Scan for the cell matching the given text and deliver its (X, Y) coordinate at center. 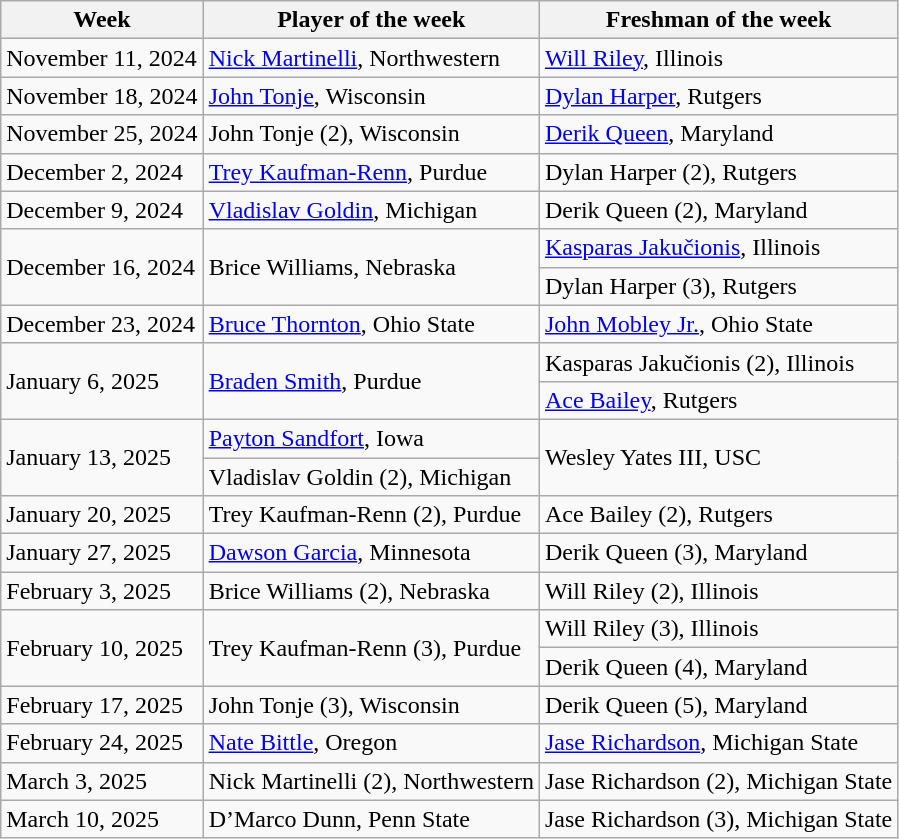
March 10, 2025 (102, 819)
Brice Williams, Nebraska (371, 267)
Ace Bailey, Rutgers (718, 400)
Will Riley, Illinois (718, 58)
D’Marco Dunn, Penn State (371, 819)
November 18, 2024 (102, 96)
December 2, 2024 (102, 172)
John Tonje (3), Wisconsin (371, 705)
Kasparas Jakučionis, Illinois (718, 248)
December 9, 2024 (102, 210)
Dylan Harper, Rutgers (718, 96)
November 11, 2024 (102, 58)
Ace Bailey (2), Rutgers (718, 515)
Braden Smith, Purdue (371, 381)
March 3, 2025 (102, 781)
February 3, 2025 (102, 591)
Freshman of the week (718, 20)
January 6, 2025 (102, 381)
December 16, 2024 (102, 267)
Dawson Garcia, Minnesota (371, 553)
Derik Queen (5), Maryland (718, 705)
Derik Queen, Maryland (718, 134)
Trey Kaufman-Renn, Purdue (371, 172)
Kasparas Jakučionis (2), Illinois (718, 362)
Wesley Yates III, USC (718, 457)
Nick Martinelli, Northwestern (371, 58)
Jase Richardson (2), Michigan State (718, 781)
November 25, 2024 (102, 134)
John Tonje (2), Wisconsin (371, 134)
Nick Martinelli (2), Northwestern (371, 781)
Dylan Harper (2), Rutgers (718, 172)
John Tonje, Wisconsin (371, 96)
February 17, 2025 (102, 705)
Vladislav Goldin, Michigan (371, 210)
Derik Queen (3), Maryland (718, 553)
February 24, 2025 (102, 743)
Player of the week (371, 20)
Trey Kaufman-Renn (3), Purdue (371, 648)
January 20, 2025 (102, 515)
Will Riley (2), Illinois (718, 591)
January 13, 2025 (102, 457)
John Mobley Jr., Ohio State (718, 324)
Derik Queen (4), Maryland (718, 667)
Week (102, 20)
January 27, 2025 (102, 553)
Nate Bittle, Oregon (371, 743)
Trey Kaufman-Renn (2), Purdue (371, 515)
Brice Williams (2), Nebraska (371, 591)
Jase Richardson (3), Michigan State (718, 819)
Vladislav Goldin (2), Michigan (371, 477)
February 10, 2025 (102, 648)
Jase Richardson, Michigan State (718, 743)
Dylan Harper (3), Rutgers (718, 286)
Bruce Thornton, Ohio State (371, 324)
December 23, 2024 (102, 324)
Derik Queen (2), Maryland (718, 210)
Payton Sandfort, Iowa (371, 438)
Will Riley (3), Illinois (718, 629)
